From the cell containing the given text, extract its center point as (X, Y) coordinate. 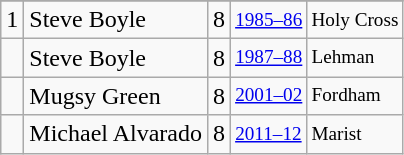
2011–12 (269, 134)
Michael Alvarado (116, 134)
Fordham (355, 96)
Lehman (355, 58)
1987–88 (269, 58)
Marist (355, 134)
Mugsy Green (116, 96)
1985–86 (269, 20)
1 (12, 20)
2001–02 (269, 96)
Holy Cross (355, 20)
